Pinpoint the cell where the given text exists, returning its (x, y) midpoint coordinate. 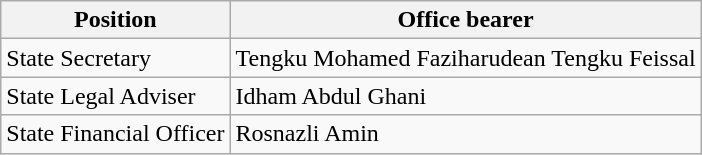
Rosnazli Amin (466, 134)
State Secretary (116, 58)
Tengku Mohamed Faziharudean Tengku Feissal (466, 58)
Idham Abdul Ghani (466, 96)
Office bearer (466, 20)
State Legal Adviser (116, 96)
State Financial Officer (116, 134)
Position (116, 20)
